Capture the cell that displays the provided text and extract its (x, y) central coordinate. 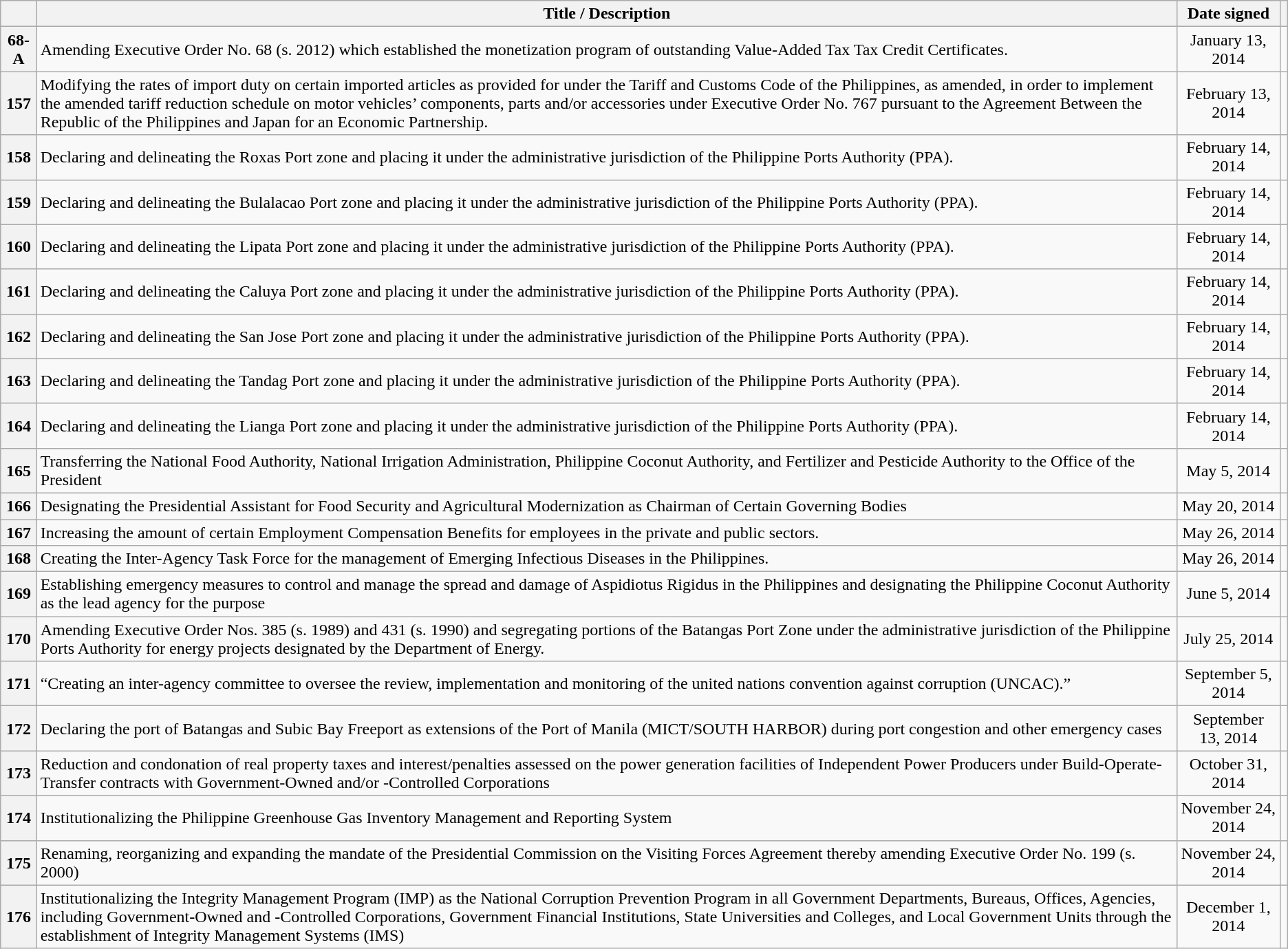
166 (19, 506)
Designating the Presidential Assistant for Food Security and Agricultural Modernization as Chairman of Certain Governing Bodies (607, 506)
February 13, 2014 (1229, 103)
October 31, 2014 (1229, 774)
Declaring and delineating the Lianga Port zone and placing it under the administrative jurisdiction of the Philippine Ports Authority (PPA). (607, 425)
May 20, 2014 (1229, 506)
159 (19, 202)
165 (19, 471)
September 5, 2014 (1229, 684)
July 25, 2014 (1229, 639)
Creating the Inter-Agency Task Force for the management of Emerging Infectious Diseases in the Philippines. (607, 559)
June 5, 2014 (1229, 595)
162 (19, 336)
173 (19, 774)
Institutionalizing the Philippine Greenhouse Gas Inventory Management and Reporting System (607, 818)
Declaring and delineating the San Jose Port zone and placing it under the administrative jurisdiction of the Philippine Ports Authority (PPA). (607, 336)
168 (19, 559)
160 (19, 246)
167 (19, 532)
175 (19, 863)
Declaring and delineating the Caluya Port zone and placing it under the administrative jurisdiction of the Philippine Ports Authority (PPA). (607, 292)
174 (19, 818)
68-A (19, 50)
Declaring and delineating the Tandag Port zone and placing it under the administrative jurisdiction of the Philippine Ports Authority (PPA). (607, 381)
164 (19, 425)
170 (19, 639)
Increasing the amount of certain Employment Compensation Benefits for employees in the private and public sectors. (607, 532)
158 (19, 157)
171 (19, 684)
Declaring and delineating the Lipata Port zone and placing it under the administrative jurisdiction of the Philippine Ports Authority (PPA). (607, 246)
September 13, 2014 (1229, 728)
Declaring and delineating the Bulalacao Port zone and placing it under the administrative jurisdiction of the Philippine Ports Authority (PPA). (607, 202)
Title / Description (607, 14)
176 (19, 917)
Amending Executive Order No. 68 (s. 2012) which established the monetization program of outstanding Value-Added Tax Tax Credit Certificates. (607, 50)
172 (19, 728)
157 (19, 103)
January 13, 2014 (1229, 50)
Date signed (1229, 14)
163 (19, 381)
May 5, 2014 (1229, 471)
161 (19, 292)
December 1, 2014 (1229, 917)
169 (19, 595)
Declaring and delineating the Roxas Port zone and placing it under the administrative jurisdiction of the Philippine Ports Authority (PPA). (607, 157)
